Pinpoint the cell where the given text exists, returning its (x, y) midpoint coordinate. 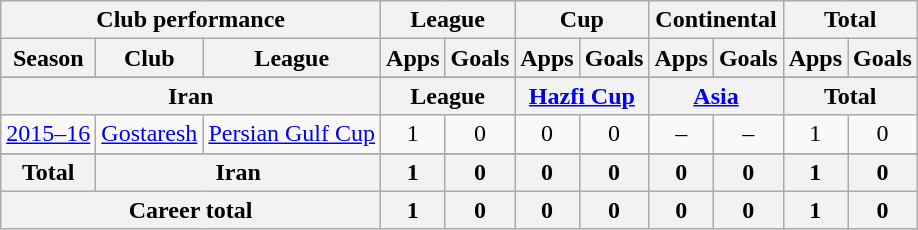
Club performance (191, 20)
Asia (716, 96)
2015–16 (48, 134)
Career total (191, 210)
Cup (582, 20)
Season (48, 58)
Hazfi Cup (582, 96)
Persian Gulf Cup (292, 134)
Club (150, 58)
Continental (716, 20)
Gostaresh (150, 134)
